Identify which cell holds the provided text, then report its [x, y] central coordinate. 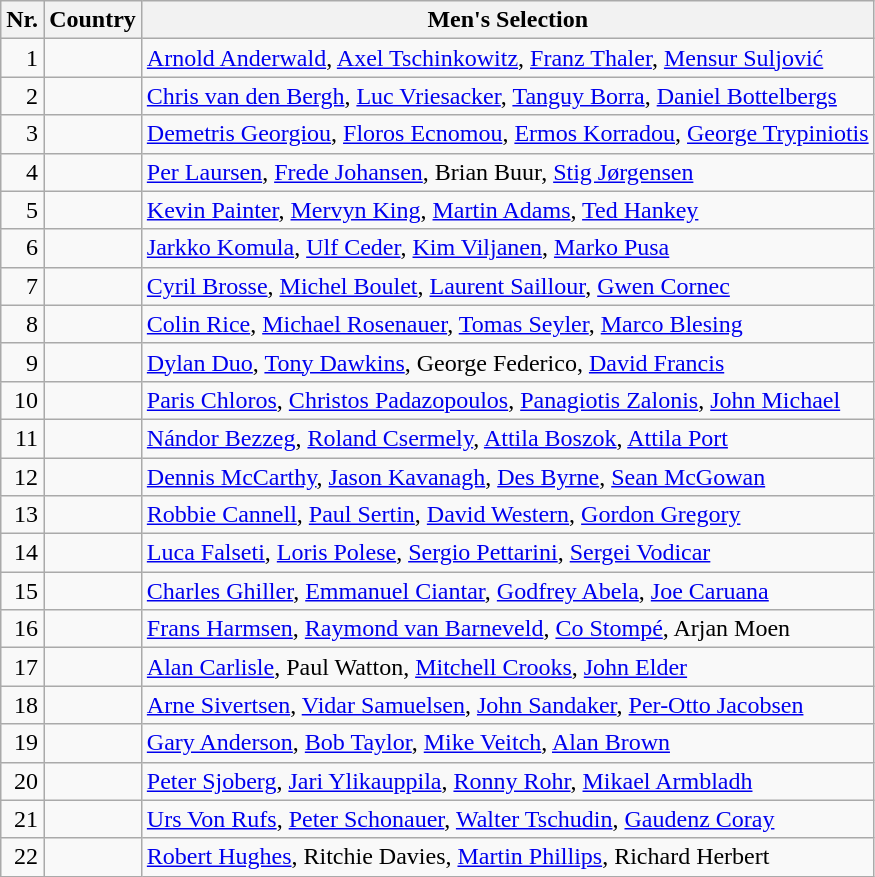
Robert Hughes, Ritchie Davies, Martin Phillips, Richard Herbert [508, 857]
4 [22, 172]
15 [22, 591]
9 [22, 362]
Alan Carlisle, Paul Watton, Mitchell Crooks, John Elder [508, 667]
6 [22, 248]
3 [22, 134]
22 [22, 857]
21 [22, 819]
Arne Sivertsen, Vidar Samuelsen, John Sandaker, Per-Otto Jacobsen [508, 705]
11 [22, 438]
Per Laursen, Frede Johansen, Brian Buur, Stig Jørgensen [508, 172]
Robbie Cannell, Paul Sertin, David Western, Gordon Gregory [508, 515]
Chris van den Bergh, Luc Vriesacker, Tanguy Borra, Daniel Bottelbergs [508, 96]
Cyril Brosse, Michel Boulet, Laurent Saillour, Gwen Cornec [508, 286]
5 [22, 210]
13 [22, 515]
20 [22, 781]
Country [93, 20]
Charles Ghiller, Emmanuel Ciantar, Godfrey Abela, Joe Caruana [508, 591]
17 [22, 667]
14 [22, 553]
2 [22, 96]
1 [22, 58]
12 [22, 477]
7 [22, 286]
Urs Von Rufs, Peter Schonauer, Walter Tschudin, Gaudenz Coray [508, 819]
16 [22, 629]
Demetris Georgiou, Floros Ecnomou, Ermos Korradou, George Trypiniotis [508, 134]
Nándor Bezzeg, Roland Csermely, Attila Boszok, Attila Port [508, 438]
Gary Anderson, Bob Taylor, Mike Veitch, Alan Brown [508, 743]
Jarkko Komula, Ulf Ceder, Kim Viljanen, Marko Pusa [508, 248]
Peter Sjoberg, Jari Ylikauppila, Ronny Rohr, Mikael Armbladh [508, 781]
Paris Chloros, Christos Padazopoulos, Panagiotis Zalonis, John Michael [508, 400]
18 [22, 705]
Men's Selection [508, 20]
Arnold Anderwald, Axel Tschinkowitz, Franz Thaler, Mensur Suljović [508, 58]
Luca Falseti, Loris Polese, Sergio Pettarini, Sergei Vodicar [508, 553]
Dennis McCarthy, Jason Kavanagh, Des Byrne, Sean McGowan [508, 477]
Frans Harmsen, Raymond van Barneveld, Co Stompé, Arjan Moen [508, 629]
10 [22, 400]
19 [22, 743]
8 [22, 324]
Colin Rice, Michael Rosenauer, Tomas Seyler, Marco Blesing [508, 324]
Kevin Painter, Mervyn King, Martin Adams, Ted Hankey [508, 210]
Dylan Duo, Tony Dawkins, George Federico, David Francis [508, 362]
Nr. [22, 20]
